From the cell containing the given text, extract its center point as (X, Y) coordinate. 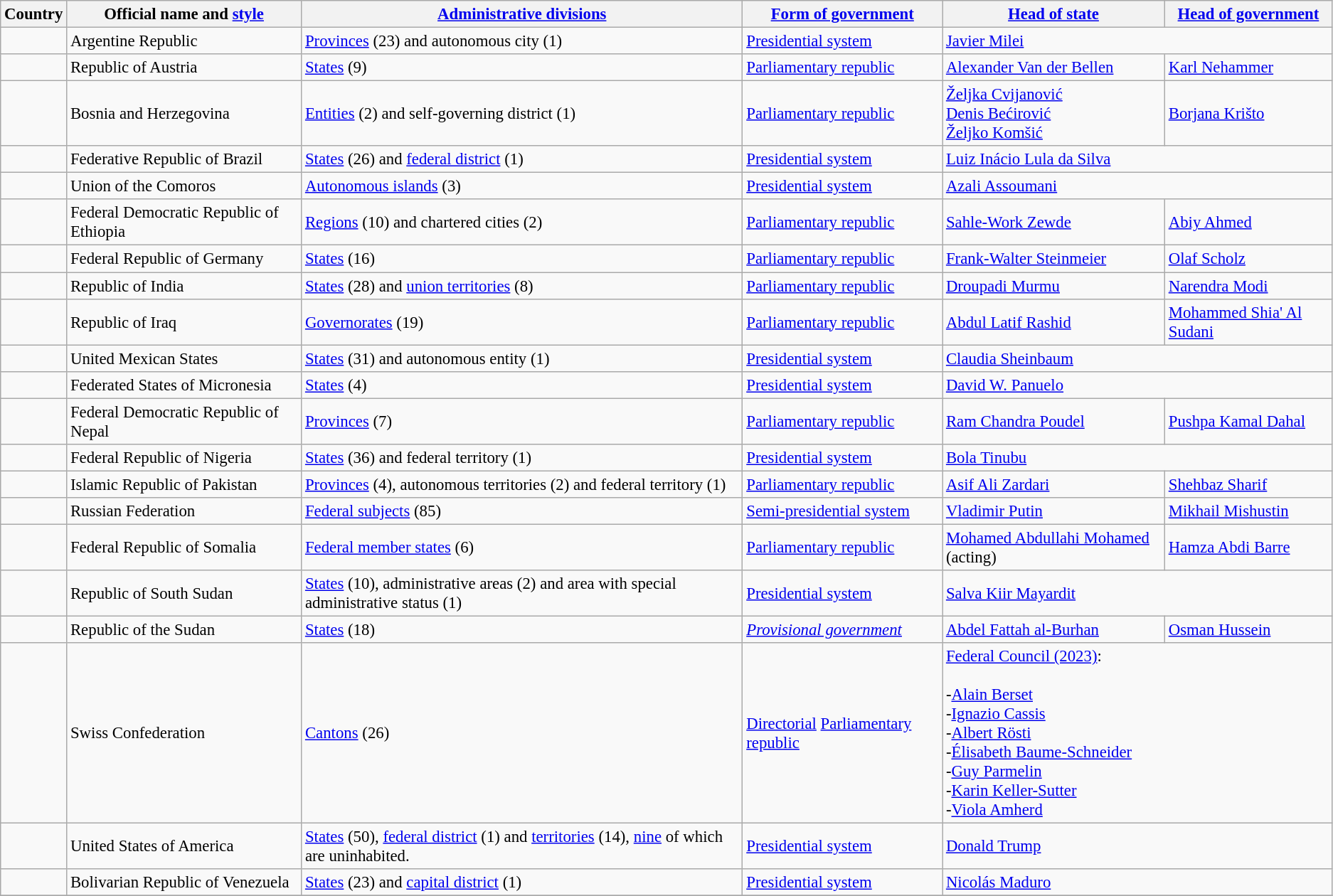
Governorates (19) (522, 321)
Autonomous islands (3) (522, 186)
Nicolás Maduro (1137, 882)
Borjana Krišto (1248, 114)
Official name and style (184, 14)
Javier Milei (1137, 41)
Federal Democratic Republic of Ethiopia (184, 222)
Regions (10) and chartered cities (2) (522, 222)
Head of state (1054, 14)
Republic of India (184, 286)
Federal subjects (85) (522, 511)
Provinces (23) and autonomous city (1) (522, 41)
Argentine Republic (184, 41)
Federal Republic of Germany (184, 259)
Željka CvijanovićDenis BećirovićŽeljko Komšić (1054, 114)
Bosnia and Herzegovina (184, 114)
Federal Republic of Somalia (184, 548)
Semi-presidential system (842, 511)
Abiy Ahmed (1248, 222)
Claudia Sheinbaum (1137, 358)
United States of America (184, 846)
Federal Council (2023):-Alain Berset -Ignazio Cassis -Albert Rösti -Élisabeth Baume-Schneider -Guy Parmelin -Karin Keller-Sutter -Viola Amherd (1137, 733)
Frank-Walter Steinmeier (1054, 259)
Donald Trump (1137, 846)
Provinces (4), autonomous territories (2) and federal territory (1) (522, 484)
Entities (2) and self-governing district (1) (522, 114)
Cantons (26) (522, 733)
States (26) and federal district (1) (522, 159)
Alexander Van der Bellen (1054, 68)
Mikhail Mishustin (1248, 511)
Federal Democratic Republic of Nepal (184, 421)
Osman Hussein (1248, 630)
Islamic Republic of Pakistan (184, 484)
States (28) and union territories (8) (522, 286)
Russian Federation (184, 511)
Ram Chandra Poudel (1054, 421)
Administrative divisions (522, 14)
Asif Ali Zardari (1054, 484)
States (10), administrative areas (2) and area with special administrative status (1) (522, 593)
States (4) (522, 385)
Federal Republic of Nigeria (184, 458)
Country (34, 14)
Form of government (842, 14)
States (16) (522, 259)
Mohamed Abdullahi Mohamed (acting) (1054, 548)
States (18) (522, 630)
Vladimir Putin (1054, 511)
Federative Republic of Brazil (184, 159)
Azali Assoumani (1137, 186)
Salva Kiir Mayardit (1137, 593)
Head of government (1248, 14)
Republic of the Sudan (184, 630)
Provinces (7) (522, 421)
States (50), federal district (1) and territories (14), nine of which are uninhabited. (522, 846)
States (9) (522, 68)
Karl Nehammer (1248, 68)
Bolivarian Republic of Venezuela (184, 882)
Mohammed Shia' Al Sudani (1248, 321)
Union of the Comoros (184, 186)
Shehbaz Sharif (1248, 484)
States (36) and federal territory (1) (522, 458)
Federal member states (6) (522, 548)
Pushpa Kamal Dahal (1248, 421)
Hamza Abdi Barre (1248, 548)
Droupadi Murmu (1054, 286)
Republic of South Sudan (184, 593)
David W. Panuelo (1137, 385)
Bola Tinubu (1137, 458)
Provisional government (842, 630)
Abdel Fattah al-Burhan (1054, 630)
Abdul Latif Rashid (1054, 321)
States (23) and capital district (1) (522, 882)
Narendra Modi (1248, 286)
Republic of Iraq (184, 321)
Republic of Austria (184, 68)
Sahle-Work Zewde (1054, 222)
States (31) and autonomous entity (1) (522, 358)
Directorial Parliamentary republic (842, 733)
Federated States of Micronesia (184, 385)
Luiz Inácio Lula da Silva (1137, 159)
Swiss Confederation (184, 733)
Olaf Scholz (1248, 259)
United Mexican States (184, 358)
